Locate the cell with the specified text and output its [X, Y] center coordinate. 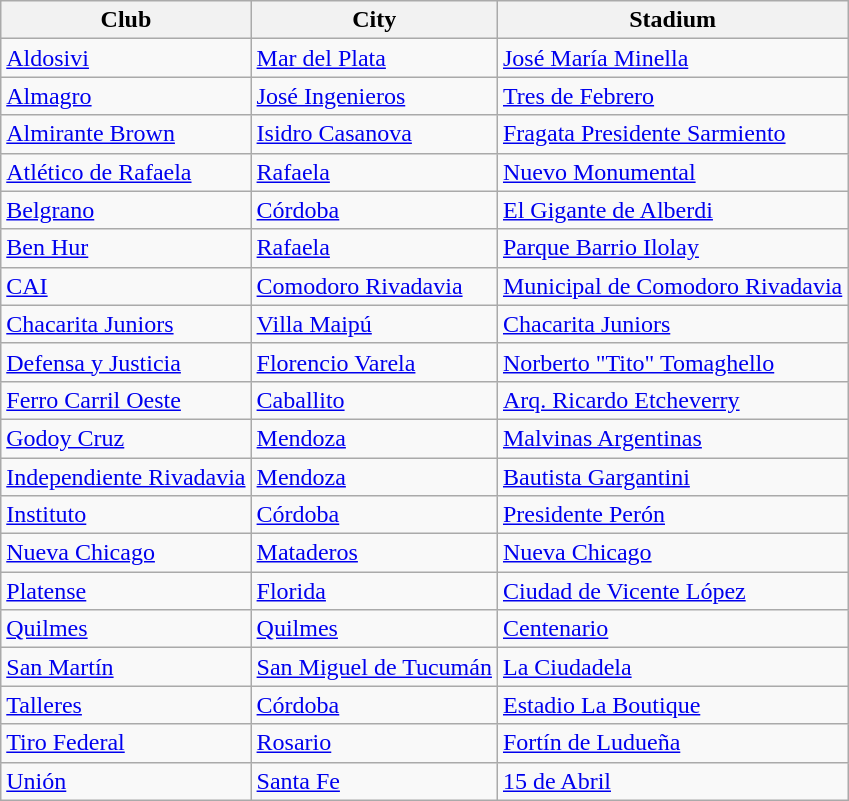
Aldosivi [126, 58]
Tres de Febrero [672, 96]
Ben Hur [126, 248]
San Martín [126, 667]
Santa Fe [374, 781]
Mar del Plata [374, 58]
Tiro Federal [126, 743]
Rosario [374, 743]
Norberto "Tito" Tomaghello [672, 362]
Parque Barrio Ilolay [672, 248]
Godoy Cruz [126, 438]
Atlético de Rafaela [126, 172]
Malvinas Argentinas [672, 438]
El Gigante de Alberdi [672, 210]
Belgrano [126, 210]
Bautista Gargantini [672, 477]
Centenario [672, 629]
CAI [126, 286]
José Ingenieros [374, 96]
Defensa y Justicia [126, 362]
Presidente Perón [672, 515]
Caballito [374, 400]
Estadio La Boutique [672, 705]
Platense [126, 591]
Mataderos [374, 553]
Arq. Ricardo Etcheverry [672, 400]
Stadium [672, 20]
Nuevo Monumental [672, 172]
Independiente Rivadavia [126, 477]
Fragata Presidente Sarmiento [672, 134]
Unión [126, 781]
San Miguel de Tucumán [374, 667]
Florida [374, 591]
La Ciudadela [672, 667]
Almagro [126, 96]
Municipal de Comodoro Rivadavia [672, 286]
Villa Maipú [374, 324]
Instituto [126, 515]
Isidro Casanova [374, 134]
Ferro Carril Oeste [126, 400]
City [374, 20]
Almirante Brown [126, 134]
Comodoro Rivadavia [374, 286]
Fortín de Ludueña [672, 743]
15 de Abril [672, 781]
Ciudad de Vicente López [672, 591]
Florencio Varela [374, 362]
Talleres [126, 705]
José María Minella [672, 58]
Club [126, 20]
